Pinpoint the cell where the given text exists, returning its [X, Y] midpoint coordinate. 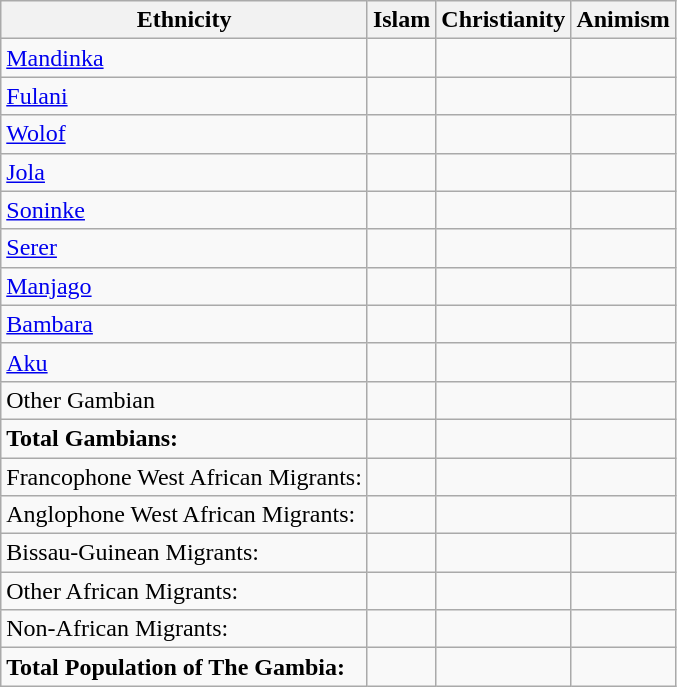
Islam [401, 20]
Fulani [184, 96]
Jola [184, 172]
Wolof [184, 134]
Total Population of The Gambia: [184, 667]
Ethnicity [184, 20]
Animism [623, 20]
Total Gambians: [184, 438]
Serer [184, 248]
Manjago [184, 286]
Non-African Migrants: [184, 629]
Other Gambian [184, 400]
Soninke [184, 210]
Aku [184, 362]
Bambara [184, 324]
Christianity [504, 20]
Bissau-Guinean Migrants: [184, 553]
Francophone West African Migrants: [184, 477]
Mandinka [184, 58]
Other African Migrants: [184, 591]
Anglophone West African Migrants: [184, 515]
